Identify which cell holds the provided text, then report its [x, y] central coordinate. 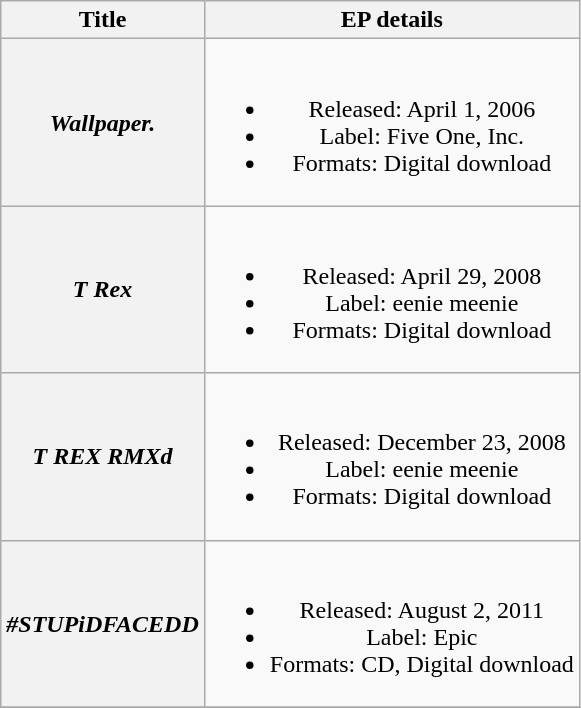
T REX RMXd [103, 456]
Released: August 2, 2011Label: EpicFormats: CD, Digital download [392, 624]
Title [103, 20]
T Rex [103, 290]
#STUPiDFACEDD [103, 624]
Released: April 29, 2008Label: eenie meenieFormats: Digital download [392, 290]
Wallpaper. [103, 122]
EP details [392, 20]
Released: December 23, 2008Label: eenie meenieFormats: Digital download [392, 456]
Released: April 1, 2006Label: Five One, Inc.Formats: Digital download [392, 122]
